Determine the (x, y) coordinate at the center of the cell enclosing the given text.  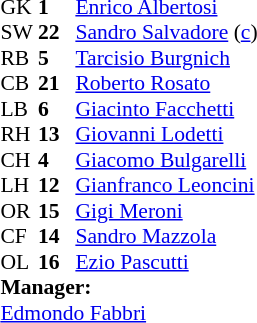
RB (19, 58)
OR (19, 211)
CH (19, 160)
LH (19, 185)
Gigi Meroni (166, 211)
Giacomo Bulgarelli (166, 160)
16 (57, 262)
Giacinto Facchetti (166, 109)
14 (57, 237)
12 (57, 185)
CF (19, 237)
Roberto Rosato (166, 83)
RH (19, 135)
OL (19, 262)
Ezio Pascutti (166, 262)
5 (57, 58)
Manager: (128, 287)
Giovanni Lodetti (166, 135)
21 (57, 83)
13 (57, 135)
4 (57, 160)
22 (57, 33)
15 (57, 211)
LB (19, 109)
Gianfranco Leoncini (166, 185)
Sandro Mazzola (166, 237)
6 (57, 109)
SW (19, 33)
Sandro Salvadore (c) (166, 33)
CB (19, 83)
Tarcisio Burgnich (166, 58)
